From the cell containing the given text, extract its center point as (x, y) coordinate. 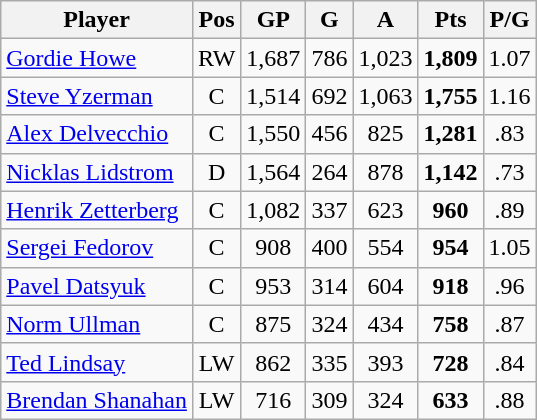
.96 (510, 286)
953 (274, 286)
554 (386, 248)
.88 (510, 400)
264 (330, 172)
Player (97, 20)
1,281 (450, 134)
Pts (450, 20)
Henrik Zetterberg (97, 210)
RW (216, 58)
728 (450, 362)
908 (274, 248)
1.16 (510, 96)
G (330, 20)
Sergei Fedorov (97, 248)
Pos (216, 20)
633 (450, 400)
1,063 (386, 96)
1,142 (450, 172)
1,564 (274, 172)
1,514 (274, 96)
309 (330, 400)
1,755 (450, 96)
623 (386, 210)
A (386, 20)
1,687 (274, 58)
692 (330, 96)
.87 (510, 324)
960 (450, 210)
878 (386, 172)
758 (450, 324)
P/G (510, 20)
Steve Yzerman (97, 96)
716 (274, 400)
400 (330, 248)
.83 (510, 134)
954 (450, 248)
Norm Ullman (97, 324)
Nicklas Lidstrom (97, 172)
918 (450, 286)
862 (274, 362)
393 (386, 362)
314 (330, 286)
.84 (510, 362)
1,023 (386, 58)
1.05 (510, 248)
604 (386, 286)
Brendan Shanahan (97, 400)
.89 (510, 210)
D (216, 172)
1,809 (450, 58)
825 (386, 134)
786 (330, 58)
Pavel Datsyuk (97, 286)
Gordie Howe (97, 58)
1,550 (274, 134)
1,082 (274, 210)
Ted Lindsay (97, 362)
337 (330, 210)
GP (274, 20)
456 (330, 134)
875 (274, 324)
1.07 (510, 58)
335 (330, 362)
Alex Delvecchio (97, 134)
434 (386, 324)
.73 (510, 172)
